Locate the cell with the specified text and output its (X, Y) center coordinate. 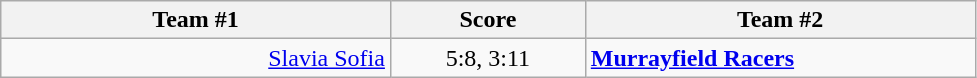
Score (488, 20)
Team #1 (196, 20)
Murrayfield Racers (780, 58)
5:8, 3:11 (488, 58)
Team #2 (780, 20)
Slavia Sofia (196, 58)
